Detect which cell encompasses the target text, then output its (X, Y) center coordinate. 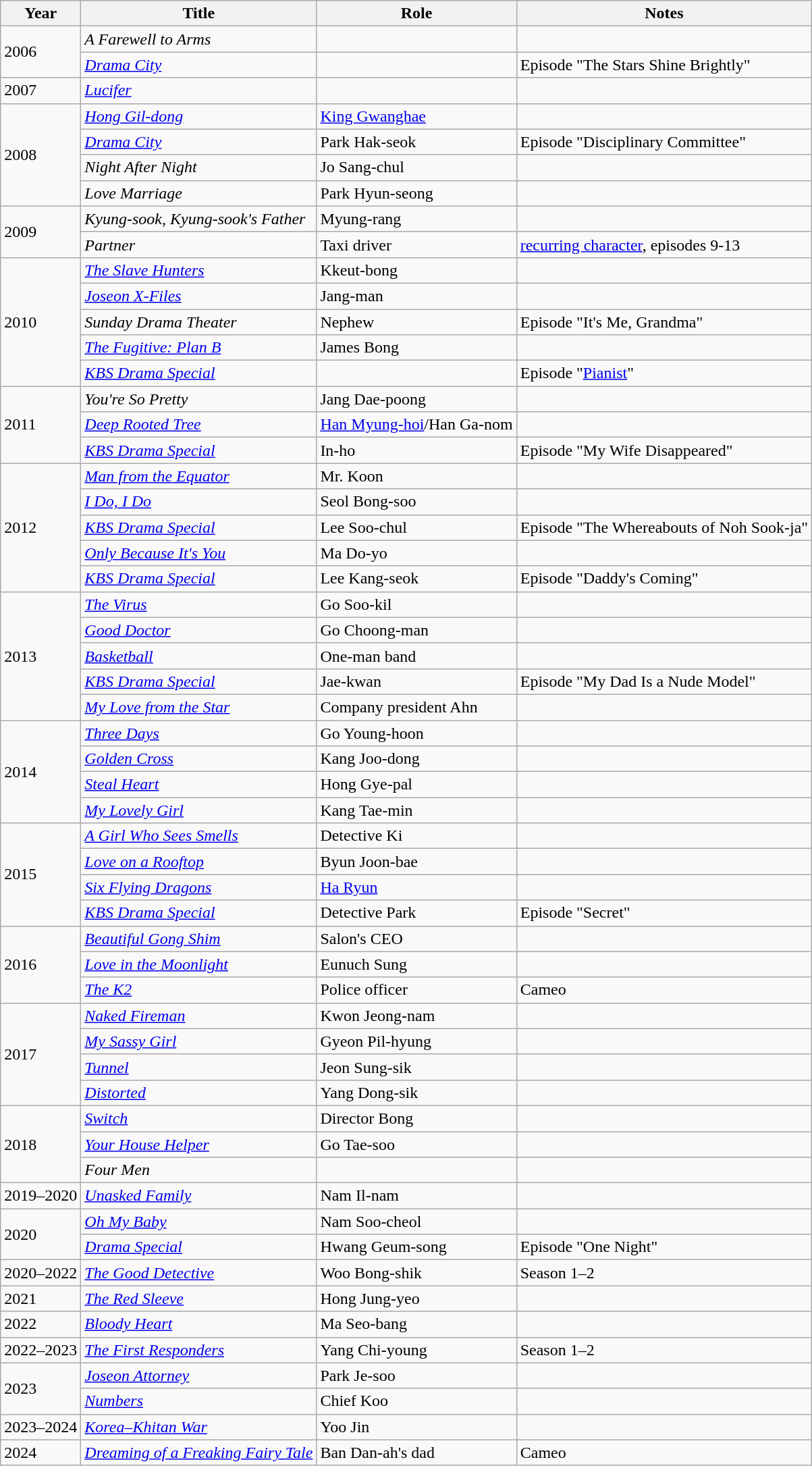
Seol Bong-soo (416, 502)
The Good Detective (198, 1273)
Joseon Attorney (198, 1376)
Ha Ryun (416, 887)
Steal Heart (198, 785)
2024 (40, 1452)
Episode "The Whereabouts of Noh Sook-ja" (664, 527)
2014 (40, 771)
2019–2020 (40, 1196)
Jang-man (416, 296)
Park Je-soo (416, 1376)
Kkeut-bong (416, 270)
Unasked Family (198, 1196)
2007 (40, 90)
Love Marriage (198, 193)
Only Because It's You (198, 553)
Partner (198, 244)
2013 (40, 656)
My Love from the Star (198, 707)
Mr. Koon (416, 476)
Hong Jung-yeo (416, 1299)
Korea–Khitan War (198, 1427)
Episode "It's Me, Grandma" (664, 322)
Title (198, 14)
Park Hyun-seong (416, 193)
Bloody Heart (198, 1324)
Detective Ki (416, 836)
Three Days (198, 733)
In-ho (416, 450)
Lee Kang-seok (416, 579)
2020–2022 (40, 1273)
Detective Park (416, 913)
Sunday Drama Theater (198, 322)
My Lovely Girl (198, 810)
Han Myung-hoi/Han Ga-nom (416, 425)
2016 (40, 964)
2018 (40, 1144)
Role (416, 14)
The K2 (198, 990)
2020 (40, 1234)
The Red Sleeve (198, 1299)
2008 (40, 155)
Basketball (198, 656)
2006 (40, 52)
Oh My Baby (198, 1222)
The First Responders (198, 1350)
One-man band (416, 656)
2023 (40, 1388)
Nam Soo-cheol (416, 1222)
Beautiful Gong Shim (198, 939)
Kang Tae-min (416, 810)
James Bong (416, 348)
Golden Cross (198, 759)
Jae-kwan (416, 681)
Byun Joon-bae (416, 862)
Your House Helper (198, 1145)
Director Bong (416, 1118)
Six Flying Dragons (198, 887)
Kang Joo-dong (416, 759)
The Virus (198, 604)
Hong Gil-dong (198, 116)
Woo Bong-shik (416, 1273)
Episode "Daddy's Coming" (664, 579)
Go Soo-kil (416, 604)
Numbers (198, 1401)
Salon's CEO (416, 939)
Jeon Sung-sik (416, 1067)
Go Young-hoon (416, 733)
Episode "My Wife Disappeared" (664, 450)
Jo Sang-chul (416, 167)
Night After Night (198, 167)
2022–2023 (40, 1350)
recurring character, episodes 9-13 (664, 244)
Ma Do-yo (416, 553)
Episode "My Dad Is a Nude Model" (664, 681)
Naked Fireman (198, 1016)
Yoo Jin (416, 1427)
Nam Il-nam (416, 1196)
King Gwanghae (416, 116)
Episode "Secret" (664, 913)
2023–2024 (40, 1427)
Episode "Pianist" (664, 373)
Kwon Jeong-nam (416, 1016)
Park Hak-seok (416, 142)
Episode "Disciplinary Committee" (664, 142)
Drama Special (198, 1247)
Good Doctor (198, 630)
2015 (40, 874)
2011 (40, 425)
Nephew (416, 322)
The Slave Hunters (198, 270)
I Do, I Do (198, 502)
Go Choong-man (416, 630)
Kyung-sook, Kyung-sook's Father (198, 219)
Hong Gye-pal (416, 785)
Notes (664, 14)
Episode "One Night" (664, 1247)
You're So Pretty (198, 399)
A Farewell to Arms (198, 39)
Dreaming of a Freaking Fairy Tale (198, 1452)
2021 (40, 1299)
My Sassy Girl (198, 1041)
Yang Chi-young (416, 1350)
Deep Rooted Tree (198, 425)
Episode "The Stars Shine Brightly" (664, 65)
Go Tae-soo (416, 1145)
Ma Seo-bang (416, 1324)
Police officer (416, 990)
Yang Dong-sik (416, 1093)
Lee Soo-chul (416, 527)
Lucifer (198, 90)
Chief Koo (416, 1401)
Eunuch Sung (416, 964)
Switch (198, 1118)
Jang Dae-poong (416, 399)
2012 (40, 527)
Love on a Rooftop (198, 862)
2022 (40, 1324)
2009 (40, 232)
Four Men (198, 1170)
Man from the Equator (198, 476)
Love in the Moonlight (198, 964)
Taxi driver (416, 244)
Year (40, 14)
Company president Ahn (416, 707)
Ban Dan-ah's dad (416, 1452)
2017 (40, 1054)
The Fugitive: Plan B (198, 348)
Joseon X-Files (198, 296)
Tunnel (198, 1067)
Distorted (198, 1093)
Gyeon Pil-hyung (416, 1041)
Hwang Geum-song (416, 1247)
2010 (40, 321)
Myung-rang (416, 219)
A Girl Who Sees Smells (198, 836)
